Locate the cell with the specified text and output its (X, Y) center coordinate. 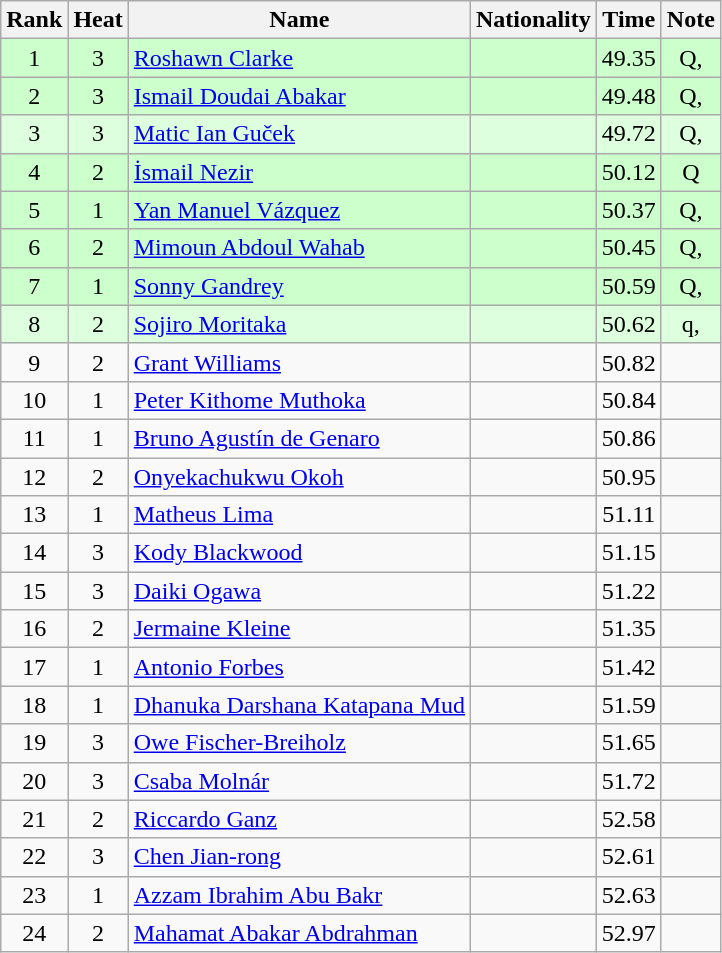
Peter Kithome Muthoka (299, 400)
51.65 (628, 743)
18 (34, 705)
Csaba Molnár (299, 781)
51.42 (628, 667)
52.63 (628, 895)
12 (34, 477)
Grant Williams (299, 362)
Chen Jian-rong (299, 857)
4 (34, 172)
49.48 (628, 96)
50.95 (628, 477)
Mimoun Abdoul Wahab (299, 248)
Matic Ian Guček (299, 134)
21 (34, 819)
9 (34, 362)
51.15 (628, 553)
50.59 (628, 286)
23 (34, 895)
Rank (34, 20)
50.45 (628, 248)
51.22 (628, 591)
q, (690, 324)
Riccardo Ganz (299, 819)
5 (34, 210)
22 (34, 857)
51.72 (628, 781)
20 (34, 781)
50.84 (628, 400)
16 (34, 629)
Heat (98, 20)
Owe Fischer-Breiholz (299, 743)
Kody Blackwood (299, 553)
50.82 (628, 362)
52.58 (628, 819)
Onyekachukwu Okoh (299, 477)
24 (34, 933)
Name (299, 20)
Jermaine Kleine (299, 629)
7 (34, 286)
Bruno Agustín de Genaro (299, 438)
51.59 (628, 705)
Yan Manuel Vázquez (299, 210)
Sonny Gandrey (299, 286)
50.37 (628, 210)
52.97 (628, 933)
49.72 (628, 134)
50.12 (628, 172)
17 (34, 667)
Antonio Forbes (299, 667)
51.11 (628, 515)
Mahamat Abakar Abdrahman (299, 933)
Matheus Lima (299, 515)
19 (34, 743)
Daiki Ogawa (299, 591)
Ismail Doudai Abakar (299, 96)
11 (34, 438)
14 (34, 553)
6 (34, 248)
Azzam Ibrahim Abu Bakr (299, 895)
Dhanuka Darshana Katapana Mud (299, 705)
Sojiro Moritaka (299, 324)
51.35 (628, 629)
50.86 (628, 438)
52.61 (628, 857)
Note (690, 20)
50.62 (628, 324)
49.35 (628, 58)
8 (34, 324)
10 (34, 400)
Roshawn Clarke (299, 58)
Q (690, 172)
Time (628, 20)
Nationality (534, 20)
İsmail Nezir (299, 172)
15 (34, 591)
13 (34, 515)
